Extract the (X, Y) coordinate from the center of the cell holding the provided text.  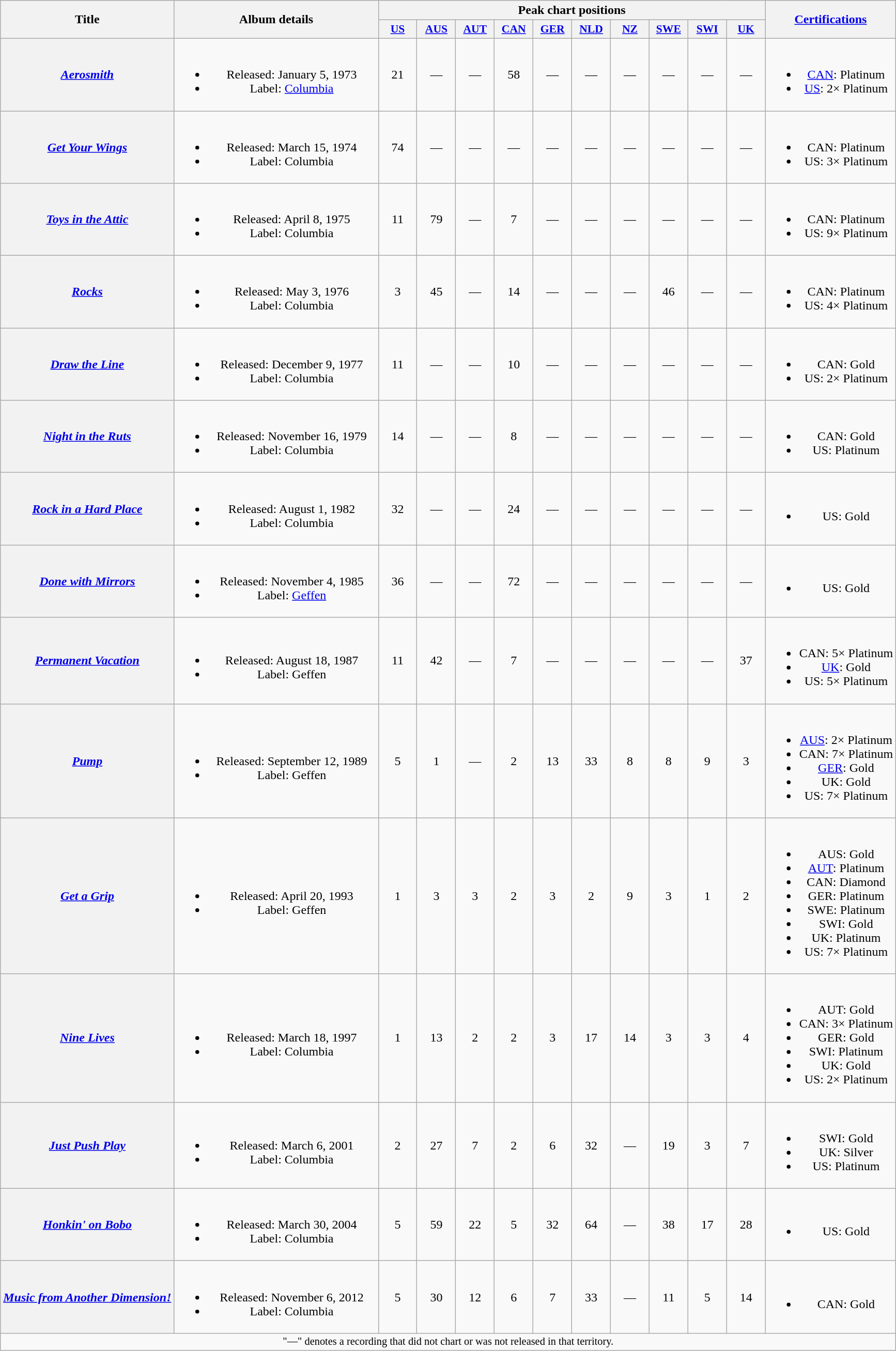
30 (436, 1297)
Certifications (831, 20)
Released: January 5, 1973Label: Columbia (276, 74)
Released: March 18, 1997Label: Columbia (276, 1038)
AUT (475, 29)
12 (475, 1297)
Released: November 6, 2012Label: Columbia (276, 1297)
10 (514, 364)
Released: August 1, 1982Label: Columbia (276, 509)
27 (436, 1145)
37 (746, 660)
NZ (630, 29)
UK (746, 29)
SWI (707, 29)
Title (87, 20)
Night in the Ruts (87, 437)
58 (514, 74)
Honkin' on Bobo (87, 1224)
Music from Another Dimension! (87, 1297)
CAN: GoldUS: Platinum (831, 437)
CAN: GoldUS: 2× Platinum (831, 364)
Released: March 15, 1974Label: Columbia (276, 147)
Released: May 3, 1976Label: Columbia (276, 292)
Released: March 30, 2004Label: Columbia (276, 1224)
Just Push Play (87, 1145)
Album details (276, 20)
59 (436, 1224)
42 (436, 660)
38 (669, 1224)
Peak chart positions (571, 10)
NLD (591, 29)
Pump (87, 760)
Released: December 9, 1977Label: Columbia (276, 364)
SWI: GoldUK: SilverUS: Platinum (831, 1145)
Rocks (87, 292)
GER (553, 29)
Aerosmith (87, 74)
AUT: GoldCAN: 3× PlatinumGER: GoldSWI: PlatinumUK: GoldUS: 2× Platinum (831, 1038)
Released: March 6, 2001Label: Columbia (276, 1145)
4 (746, 1038)
Get Your Wings (87, 147)
CAN (514, 29)
64 (591, 1224)
AUS: GoldAUT: PlatinumCAN: DiamondGER: PlatinumSWE: PlatinumSWI: GoldUK: PlatinumUS: 7× Platinum (831, 896)
Released: April 8, 1975Label: Columbia (276, 220)
AUS: 2× PlatinumCAN: 7× PlatinumGER: GoldUK: GoldUS: 7× Platinum (831, 760)
Released: August 18, 1987Label: Geffen (276, 660)
Get a Grip (87, 896)
72 (514, 581)
Released: September 12, 1989Label: Geffen (276, 760)
22 (475, 1224)
Nine Lives (87, 1038)
US (398, 29)
Draw the Line (87, 364)
Permanent Vacation (87, 660)
AUS (436, 29)
46 (669, 292)
24 (514, 509)
CAN: PlatinumUS: 9× Platinum (831, 220)
19 (669, 1145)
36 (398, 581)
"—" denotes a recording that did not chart or was not released in that territory. (449, 1342)
CAN: PlatinumUS: 2× Platinum (831, 74)
CAN: PlatinumUS: 3× Platinum (831, 147)
CAN: Gold (831, 1297)
Done with Mirrors (87, 581)
Released: November 16, 1979Label: Columbia (276, 437)
74 (398, 147)
45 (436, 292)
21 (398, 74)
Released: November 4, 1985Label: Geffen (276, 581)
Rock in a Hard Place (87, 509)
Toys in the Attic (87, 220)
79 (436, 220)
28 (746, 1224)
CAN: PlatinumUS: 4× Platinum (831, 292)
Released: April 20, 1993Label: Geffen (276, 896)
CAN: 5× PlatinumUK: GoldUS: 5× Platinum (831, 660)
SWE (669, 29)
